For the text-containing cell, return its midpoint in [x, y] coordinate format. 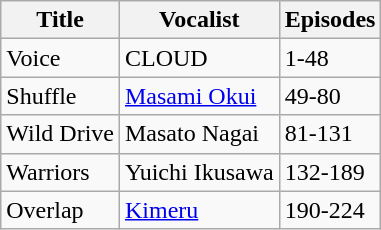
Title [60, 20]
Kimeru [199, 210]
Episodes [330, 20]
1-48 [330, 58]
Voice [60, 58]
Overlap [60, 210]
132-189 [330, 172]
Shuffle [60, 96]
Masato Nagai [199, 134]
Vocalist [199, 20]
Wild Drive [60, 134]
49-80 [330, 96]
Yuichi Ikusawa [199, 172]
190-224 [330, 210]
81-131 [330, 134]
CLOUD [199, 58]
Warriors [60, 172]
Masami Okui [199, 96]
